Find where the given text appears and provide that cell's center as (X, Y) coordinate. 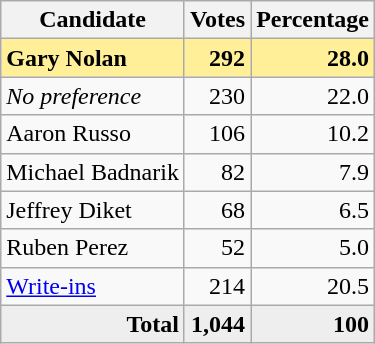
22.0 (313, 96)
214 (217, 286)
100 (313, 324)
1,044 (217, 324)
Ruben Perez (93, 248)
20.5 (313, 286)
6.5 (313, 210)
Votes (217, 20)
10.2 (313, 134)
Jeffrey Diket (93, 210)
292 (217, 58)
Aaron Russo (93, 134)
Total (93, 324)
Percentage (313, 20)
230 (217, 96)
28.0 (313, 58)
7.9 (313, 172)
Michael Badnarik (93, 172)
52 (217, 248)
82 (217, 172)
5.0 (313, 248)
No preference (93, 96)
68 (217, 210)
106 (217, 134)
Candidate (93, 20)
Write-ins (93, 286)
Gary Nolan (93, 58)
